Extract the [x, y] coordinate from the center of the cell holding the provided text.  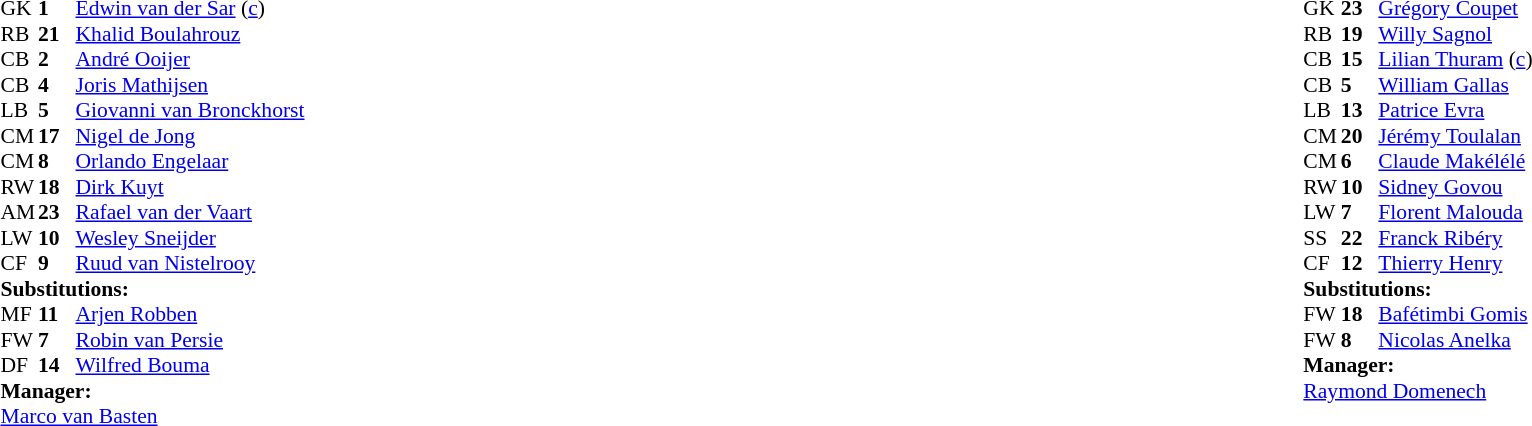
SS [1322, 238]
Claude Makélélé [1455, 161]
Rafael van der Vaart [190, 213]
20 [1360, 136]
15 [1360, 59]
Joris Mathijsen [190, 85]
DF [19, 365]
Khalid Boulahrouz [190, 34]
Willy Sagnol [1455, 34]
Nicolas Anelka [1455, 340]
22 [1360, 238]
Ruud van Nistelrooy [190, 263]
12 [1360, 263]
Lilian Thuram (c) [1455, 59]
Robin van Persie [190, 340]
19 [1360, 34]
Raymond Domenech [1418, 391]
Wilfred Bouma [190, 365]
13 [1360, 111]
Nigel de Jong [190, 136]
23 [57, 213]
11 [57, 315]
14 [57, 365]
9 [57, 263]
Dirk Kuyt [190, 187]
Franck Ribéry [1455, 238]
Arjen Robben [190, 315]
Giovanni van Bronckhorst [190, 111]
Wesley Sneijder [190, 238]
4 [57, 85]
Jérémy Toulalan [1455, 136]
Orlando Engelaar [190, 161]
AM [19, 213]
17 [57, 136]
Florent Malouda [1455, 213]
Patrice Evra [1455, 111]
2 [57, 59]
Bafétimbi Gomis [1455, 315]
André Ooijer [190, 59]
Thierry Henry [1455, 263]
MF [19, 315]
Sidney Govou [1455, 187]
William Gallas [1455, 85]
6 [1360, 161]
21 [57, 34]
